Output the [x, y] coordinate of the center of the cell containing the given text.  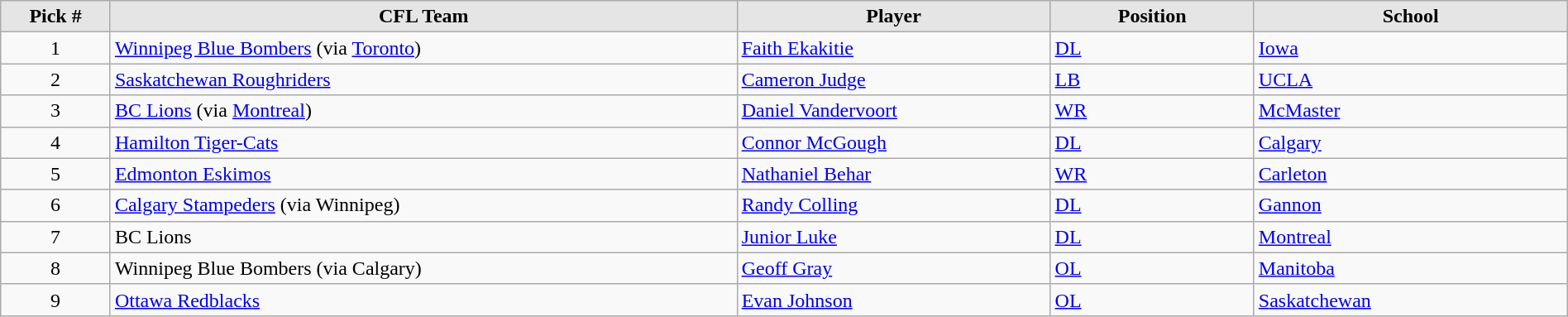
School [1411, 17]
Calgary [1411, 142]
Faith Ekakitie [893, 48]
6 [56, 205]
LB [1152, 79]
Connor McGough [893, 142]
Cameron Judge [893, 79]
Junior Luke [893, 237]
Saskatchewan Roughriders [423, 79]
CFL Team [423, 17]
9 [56, 300]
McMaster [1411, 111]
Montreal [1411, 237]
Pick # [56, 17]
Gannon [1411, 205]
Winnipeg Blue Bombers (via Toronto) [423, 48]
Randy Colling [893, 205]
Evan Johnson [893, 300]
Calgary Stampeders (via Winnipeg) [423, 205]
Daniel Vandervoort [893, 111]
3 [56, 111]
Edmonton Eskimos [423, 174]
5 [56, 174]
8 [56, 268]
Geoff Gray [893, 268]
Winnipeg Blue Bombers (via Calgary) [423, 268]
1 [56, 48]
Hamilton Tiger-Cats [423, 142]
UCLA [1411, 79]
Saskatchewan [1411, 300]
Manitoba [1411, 268]
BC Lions [423, 237]
Carleton [1411, 174]
Position [1152, 17]
4 [56, 142]
BC Lions (via Montreal) [423, 111]
Iowa [1411, 48]
Ottawa Redblacks [423, 300]
Player [893, 17]
Nathaniel Behar [893, 174]
7 [56, 237]
2 [56, 79]
